Pinpoint the cell where the given text exists, returning its [x, y] midpoint coordinate. 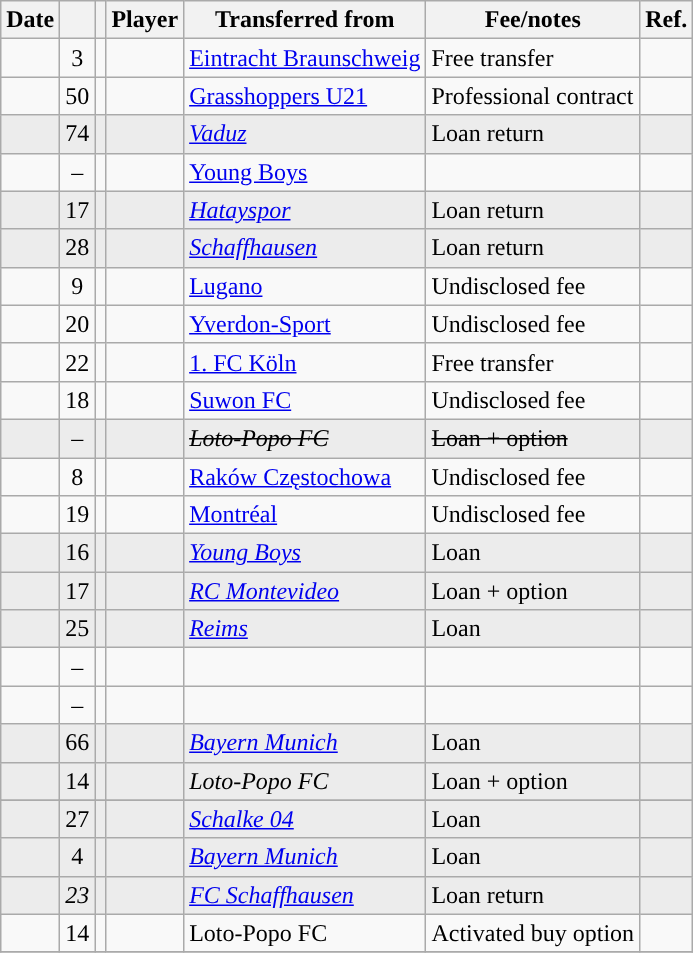
RC Montevideo [305, 591]
Raków Częstochowa [305, 477]
Yverdon-Sport [305, 324]
Player [145, 20]
FC Schaffhausen [305, 895]
Grasshoppers U21 [305, 96]
18 [78, 400]
4 [78, 857]
8 [78, 477]
Ref. [666, 20]
Activated buy option [533, 933]
23 [78, 895]
Schalke 04 [305, 819]
Fee/notes [533, 20]
1. FC Köln [305, 362]
22 [78, 362]
Hatayspor [305, 210]
Professional contract [533, 96]
16 [78, 553]
Suwon FC [305, 400]
19 [78, 515]
Transferred from [305, 20]
20 [78, 324]
Lugano [305, 286]
3 [78, 58]
Schaffhausen [305, 248]
Montréal [305, 515]
28 [78, 248]
Reims [305, 629]
Eintracht Braunschweig [305, 58]
Vaduz [305, 134]
66 [78, 743]
27 [78, 819]
50 [78, 96]
74 [78, 134]
25 [78, 629]
Date [30, 20]
9 [78, 286]
